Capture the cell that displays the provided text and extract its [X, Y] central coordinate. 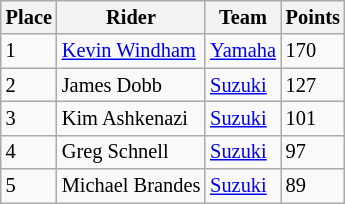
Kim Ashkenazi [131, 118]
170 [313, 51]
5 [29, 186]
Rider [131, 17]
Kevin Windham [131, 51]
101 [313, 118]
1 [29, 51]
97 [313, 152]
89 [313, 186]
James Dobb [131, 85]
Yamaha [243, 51]
Greg Schnell [131, 152]
127 [313, 85]
Points [313, 17]
Team [243, 17]
2 [29, 85]
3 [29, 118]
Michael Brandes [131, 186]
Place [29, 17]
4 [29, 152]
